Detect which cell encompasses the target text, then output its [x, y] center coordinate. 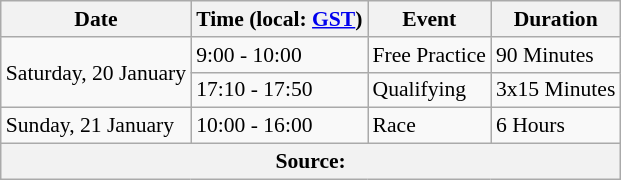
Source: [311, 162]
3x15 Minutes [556, 90]
Event [430, 19]
Saturday, 20 January [96, 72]
6 Hours [556, 126]
Date [96, 19]
90 Minutes [556, 55]
Sunday, 21 January [96, 126]
Time (local: GST) [279, 19]
Qualifying [430, 90]
10:00 - 16:00 [279, 126]
17:10 - 17:50 [279, 90]
Duration [556, 19]
Free Practice [430, 55]
9:00 - 10:00 [279, 55]
Race [430, 126]
